Extract the (X, Y) coordinate from the center of the cell holding the provided text.  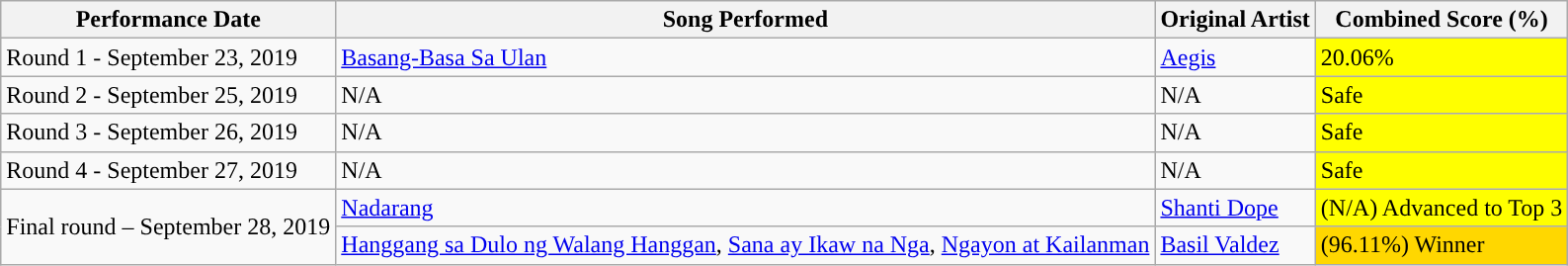
Performance Date (168, 20)
Shanti Dope (1235, 208)
Final round – September 28, 2019 (168, 226)
Hanggang sa Dulo ng Walang Hanggan, Sana ay Ikaw na Nga, Ngayon at Kailanman (745, 245)
Original Artist (1235, 20)
Round 3 - September 26, 2019 (168, 133)
Round 1 - September 23, 2019 (168, 57)
Nadarang (745, 208)
Basil Valdez (1235, 245)
Song Performed (745, 20)
Basang-Basa Sa Ulan (745, 57)
Round 2 - September 25, 2019 (168, 95)
(96.11%) Winner (1442, 245)
20.06% (1442, 57)
Aegis (1235, 57)
Combined Score (%) (1442, 20)
Round 4 - September 27, 2019 (168, 170)
(N/A) Advanced to Top 3 (1442, 208)
